From the cell containing the given text, extract its center point as [X, Y] coordinate. 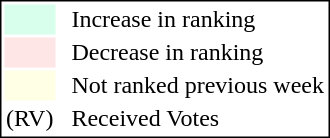
Increase in ranking [198, 19]
(RV) [29, 119]
Not ranked previous week [198, 85]
Received Votes [198, 119]
Decrease in ranking [198, 53]
